Provide the [X, Y] coordinate of the cell's center where the given text is located.  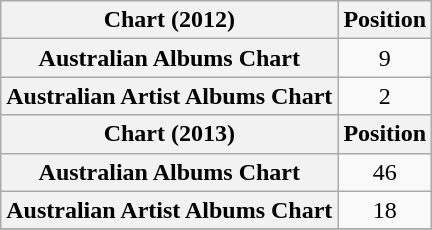
9 [385, 58]
Chart (2013) [170, 134]
46 [385, 172]
18 [385, 210]
2 [385, 96]
Chart (2012) [170, 20]
